From the cell containing the given text, extract its center point as (X, Y) coordinate. 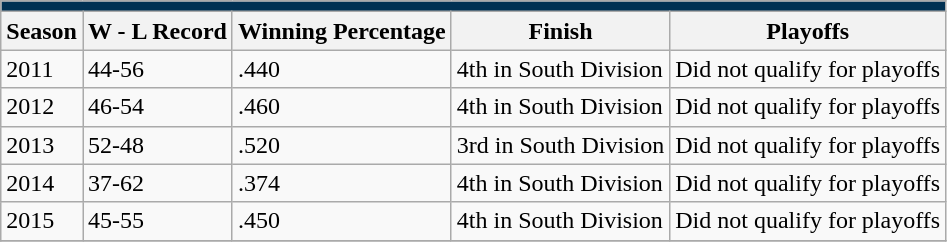
3rd in South Division (560, 145)
.460 (342, 107)
2013 (42, 145)
2012 (42, 107)
2011 (42, 69)
2014 (42, 183)
.520 (342, 145)
2015 (42, 221)
Playoffs (808, 31)
.440 (342, 69)
Season (42, 31)
Finish (560, 31)
Winning Percentage (342, 31)
45-55 (157, 221)
46-54 (157, 107)
W - L Record (157, 31)
37-62 (157, 183)
44-56 (157, 69)
.374 (342, 183)
.450 (342, 221)
52-48 (157, 145)
